For the text-containing cell, return its midpoint in (X, Y) coordinate format. 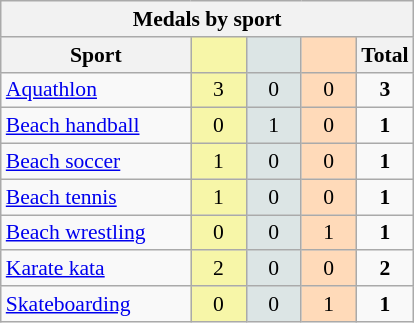
Beach wrestling (96, 233)
Sport (96, 55)
Aquathlon (96, 90)
Skateboarding (96, 304)
Medals by sport (208, 19)
Beach soccer (96, 162)
Total (384, 55)
Beach handball (96, 126)
Karate kata (96, 269)
Beach tennis (96, 197)
